Pinpoint the cell where the given text exists, returning its (X, Y) midpoint coordinate. 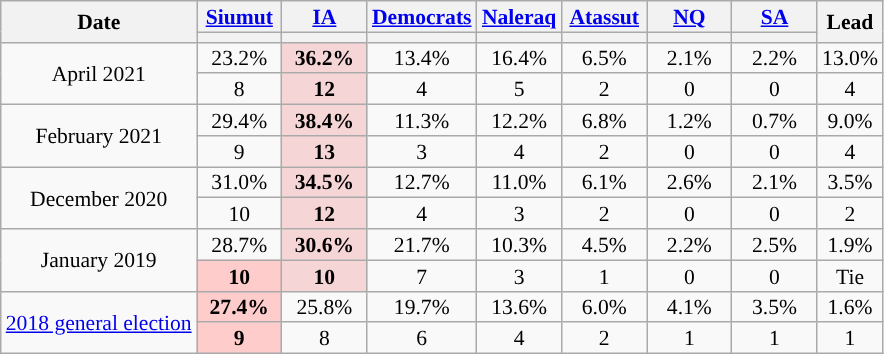
9.0% (850, 120)
December 2020 (99, 198)
31.0% (240, 182)
29.4% (240, 120)
10.3% (520, 244)
1.2% (690, 120)
11.3% (422, 120)
1.6% (850, 306)
2.6% (690, 182)
36.2% (324, 58)
28.7% (240, 244)
12.7% (422, 182)
16.4% (520, 58)
2.5% (774, 244)
1.9% (850, 244)
2018 general election (99, 322)
23.2% (240, 58)
7 (422, 276)
5 (520, 90)
12.2% (520, 120)
Date (99, 22)
NQ (690, 16)
February 2021 (99, 136)
6.8% (604, 120)
6 (422, 338)
6.1% (604, 182)
Siumut (240, 16)
Naleraq (520, 16)
April 2021 (99, 73)
6.0% (604, 306)
0.7% (774, 120)
Tie (850, 276)
27.4% (240, 306)
13 (324, 152)
13.4% (422, 58)
38.4% (324, 120)
6.5% (604, 58)
25.8% (324, 306)
SA (774, 16)
Atassut (604, 16)
4.5% (604, 244)
11.0% (520, 182)
Democrats (422, 16)
30.6% (324, 244)
4.1% (690, 306)
13.0% (850, 58)
Lead (850, 22)
January 2019 (99, 260)
21.7% (422, 244)
IA (324, 16)
19.7% (422, 306)
13.6% (520, 306)
34.5% (324, 182)
